Locate the cell with the specified text and output its [x, y] center coordinate. 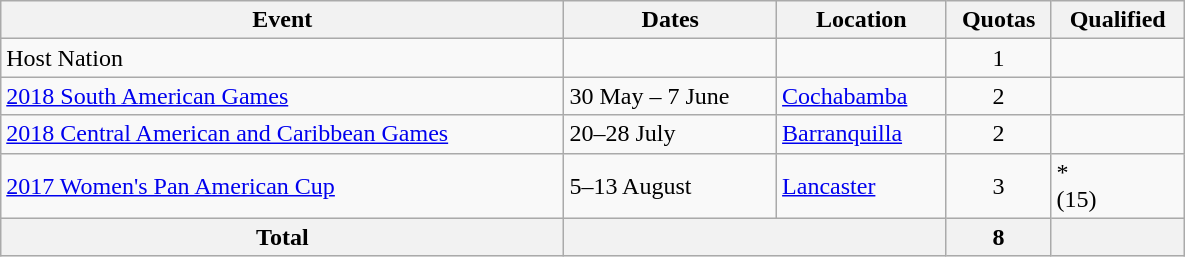
1 [998, 58]
Qualified [1118, 20]
3 [998, 186]
Cochabamba [862, 96]
Lancaster [862, 186]
5–13 August [670, 186]
Dates [670, 20]
2018 South American Games [282, 96]
Host Nation [282, 58]
Barranquilla [862, 134]
30 May – 7 June [670, 96]
Location [862, 20]
Quotas [998, 20]
* (15) [1118, 186]
20–28 July [670, 134]
8 [998, 237]
Event [282, 20]
2017 Women's Pan American Cup [282, 186]
Total [282, 237]
2018 Central American and Caribbean Games [282, 134]
